Identify which cell holds the provided text, then report its [x, y] central coordinate. 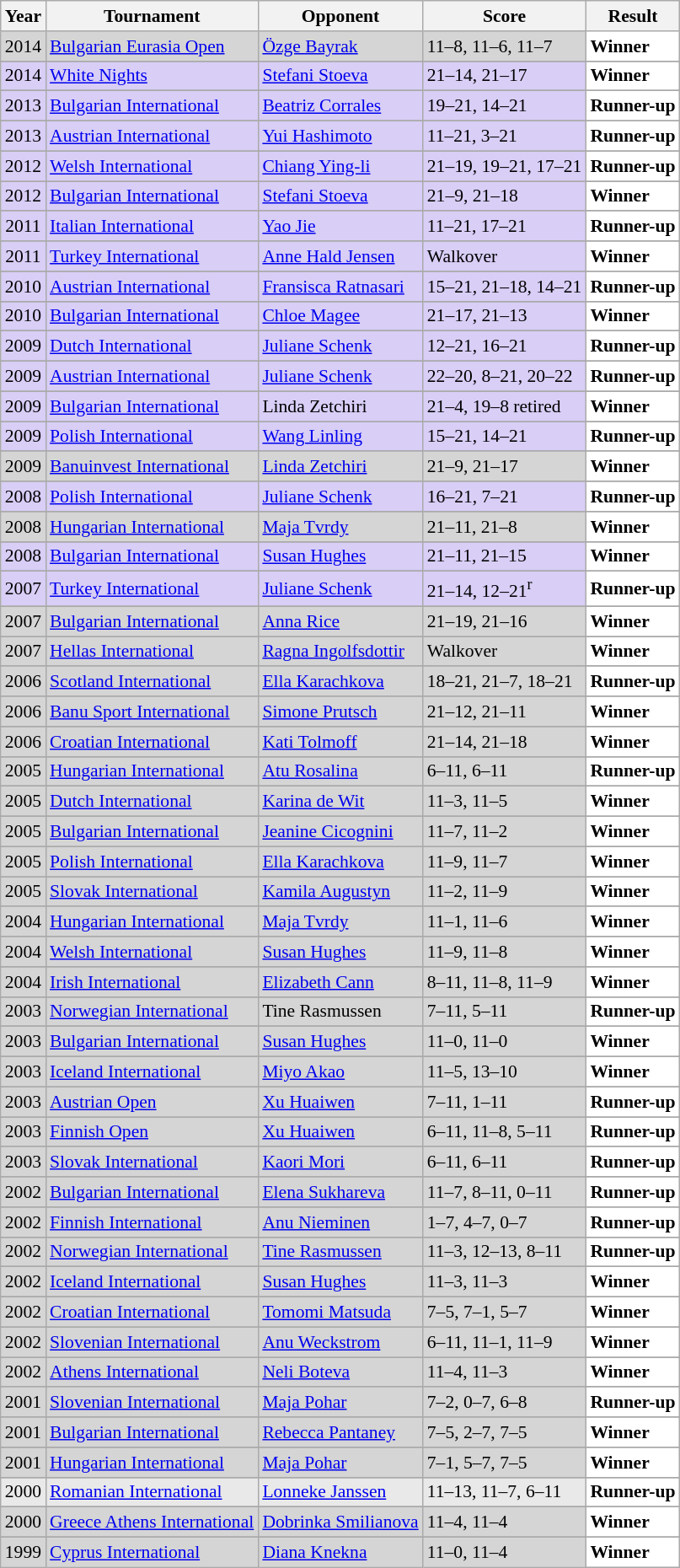
Romanian International [152, 1492]
Kaori Mori [340, 1163]
15–21, 14–21 [505, 437]
White Nights [152, 76]
7–1, 5–7, 7–5 [505, 1463]
7–5, 2–7, 7–5 [505, 1432]
7–2, 0–7, 6–8 [505, 1403]
Diana Knekna [340, 1553]
Elena Sukhareva [340, 1192]
1–7, 4–7, 0–7 [505, 1222]
Athens International [152, 1372]
Cyprus International [152, 1553]
Banuinvest International [152, 467]
Karina de Wit [340, 802]
21–9, 21–17 [505, 467]
21–11, 21–8 [505, 527]
Tournament [152, 16]
Beatriz Corrales [340, 106]
Anu Nieminen [340, 1222]
18–21, 21–7, 18–21 [505, 682]
Yao Jie [340, 227]
Chloe Magee [340, 316]
21–11, 21–15 [505, 556]
Rebecca Pantaney [340, 1432]
Irish International [152, 982]
7–11, 5–11 [505, 1012]
22–20, 8–21, 20–22 [505, 377]
11–7, 8–11, 0–11 [505, 1192]
Kamila Augustyn [340, 892]
Jeanine Cicognini [340, 832]
6–11, 11–1, 11–9 [505, 1342]
Atu Rosalina [340, 771]
21–14, 12–21r [505, 588]
Italian International [152, 227]
Hellas International [152, 652]
Result [632, 16]
11–21, 17–21 [505, 227]
Austrian Open [152, 1102]
Miyo Akao [340, 1072]
21–19, 21–16 [505, 621]
Greece Athens International [152, 1522]
21–12, 21–11 [505, 712]
11–21, 3–21 [505, 137]
Year [24, 16]
Elizabeth Cann [340, 982]
11–2, 11–9 [505, 892]
11–13, 11–7, 6–11 [505, 1492]
Yui Hashimoto [340, 137]
Neli Boteva [340, 1372]
11–4, 11–3 [505, 1372]
Chiang Ying-li [340, 166]
11–3, 11–5 [505, 802]
Lonneke Janssen [340, 1492]
11–0, 11–0 [505, 1042]
Scotland International [152, 682]
Tomomi Matsuda [340, 1313]
11–9, 11–7 [505, 862]
21–14, 21–17 [505, 76]
21–9, 21–18 [505, 196]
21–14, 21–18 [505, 742]
11–0, 11–4 [505, 1553]
7–5, 7–1, 5–7 [505, 1313]
12–21, 16–21 [505, 346]
11–3, 12–13, 8–11 [505, 1252]
Dobrinka Smilianova [340, 1522]
11–4, 11–4 [505, 1522]
11–1, 11–6 [505, 922]
Opponent [340, 16]
Wang Linling [340, 437]
21–17, 21–13 [505, 316]
Anna Rice [340, 621]
11–8, 11–6, 11–7 [505, 46]
Finnish International [152, 1222]
7–11, 1–11 [505, 1102]
Simone Prutsch [340, 712]
16–21, 7–21 [505, 497]
Score [505, 16]
1999 [24, 1553]
11–9, 11–8 [505, 952]
Kati Tolmoff [340, 742]
6–11, 11–8, 5–11 [505, 1132]
11–7, 11–2 [505, 832]
Özge Bayrak [340, 46]
Fransisca Ratnasari [340, 287]
11–3, 11–3 [505, 1282]
21–19, 19–21, 17–21 [505, 166]
8–11, 11–8, 11–9 [505, 982]
Anu Weckstrom [340, 1342]
11–5, 13–10 [505, 1072]
19–21, 14–21 [505, 106]
Finnish Open [152, 1132]
Anne Hald Jensen [340, 256]
21–4, 19–8 retired [505, 406]
15–21, 21–18, 14–21 [505, 287]
Banu Sport International [152, 712]
Ragna Ingolfsdottir [340, 652]
Bulgarian Eurasia Open [152, 46]
